Determine the (x, y) coordinate at the center of the cell enclosing the given text.  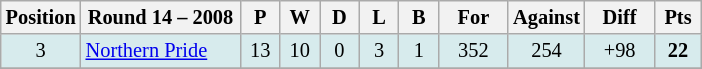
Pts (678, 17)
10 (300, 51)
Position (41, 17)
352 (474, 51)
Northern Pride (161, 51)
22 (678, 51)
+98 (620, 51)
D (340, 17)
Round 14 – 2008 (161, 17)
13 (260, 51)
1 (419, 51)
L (379, 17)
0 (340, 51)
Against (546, 17)
Diff (620, 17)
W (300, 17)
For (474, 17)
254 (546, 51)
P (260, 17)
B (419, 17)
